Scan for the cell matching the given text and deliver its (X, Y) coordinate at center. 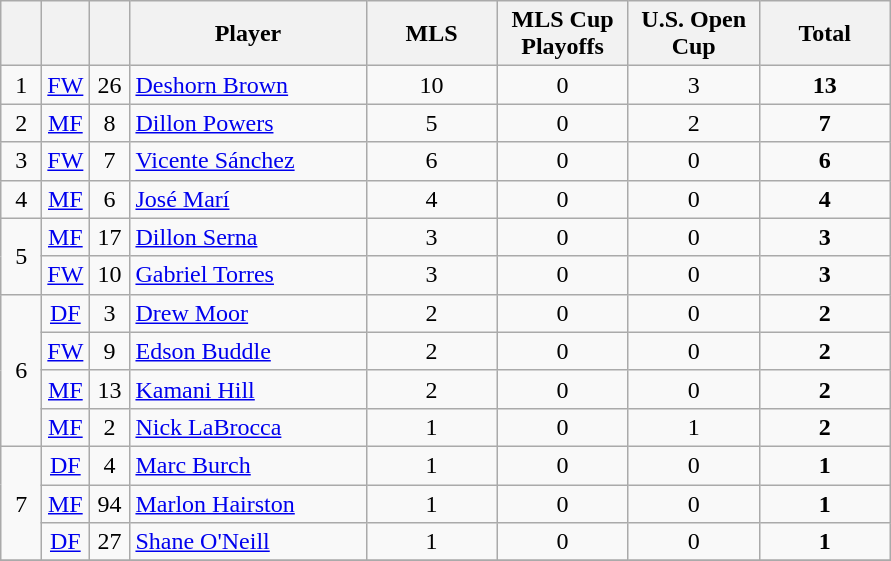
26 (110, 85)
Total (824, 34)
MLS (432, 34)
8 (110, 123)
Dillon Serna (248, 237)
Edson Buddle (248, 351)
Drew Moor (248, 313)
Kamani Hill (248, 389)
Nick LaBrocca (248, 427)
Marlon Hairston (248, 503)
Gabriel Torres (248, 275)
MLS Cup Playoffs (562, 34)
Dillon Powers (248, 123)
Player (248, 34)
Marc Burch (248, 465)
Deshorn Brown (248, 85)
U.S. Open Cup (694, 34)
94 (110, 503)
17 (110, 237)
27 (110, 542)
José Marí (248, 199)
Vicente Sánchez (248, 161)
9 (110, 351)
Shane O'Neill (248, 542)
